Return the [x, y] coordinate for the center point of the cell that contains the specified text.  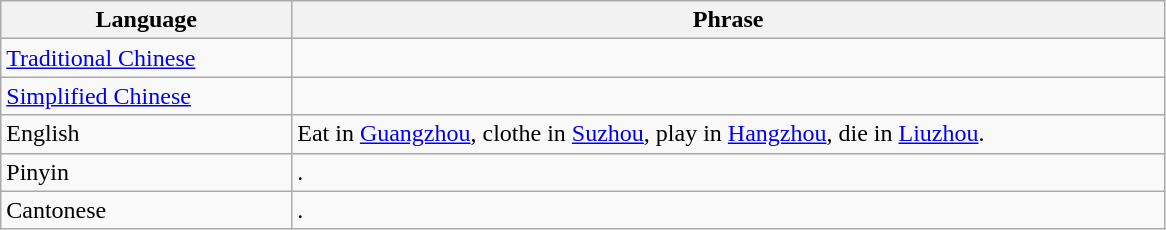
Eat in Guangzhou, clothe in Suzhou, play in Hangzhou, die in Liuzhou. [728, 134]
Simplified Chinese [146, 96]
English [146, 134]
Cantonese [146, 210]
Traditional Chinese [146, 58]
Phrase [728, 20]
Pinyin [146, 172]
Language [146, 20]
